From the cell containing the given text, extract its center point as (x, y) coordinate. 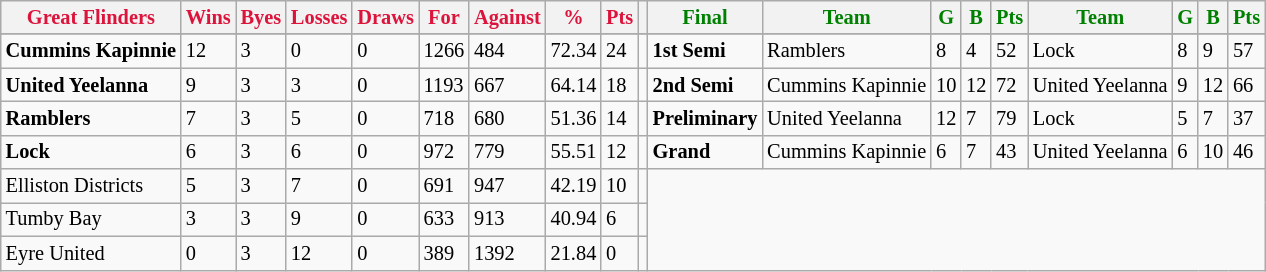
Wins (208, 17)
680 (508, 118)
40.94 (574, 219)
633 (444, 219)
Losses (319, 17)
2nd Semi (706, 85)
Grand (706, 152)
913 (508, 219)
55.51 (574, 152)
72.34 (574, 51)
Byes (261, 17)
46 (1246, 152)
972 (444, 152)
718 (444, 118)
42.19 (574, 186)
51.36 (574, 118)
24 (620, 51)
1392 (508, 253)
691 (444, 186)
779 (508, 152)
Tumby Bay (91, 219)
18 (620, 85)
% (574, 17)
1st Semi (706, 51)
57 (1246, 51)
389 (444, 253)
Elliston Districts (91, 186)
72 (1010, 85)
Preliminary (706, 118)
64.14 (574, 85)
Final (706, 17)
14 (620, 118)
For (444, 17)
21.84 (574, 253)
667 (508, 85)
52 (1010, 51)
66 (1246, 85)
Great Flinders (91, 17)
4 (976, 51)
1266 (444, 51)
Against (508, 17)
Draws (385, 17)
43 (1010, 152)
484 (508, 51)
79 (1010, 118)
947 (508, 186)
Eyre United (91, 253)
1193 (444, 85)
37 (1246, 118)
